For the text-containing cell, return its midpoint in [X, Y] coordinate format. 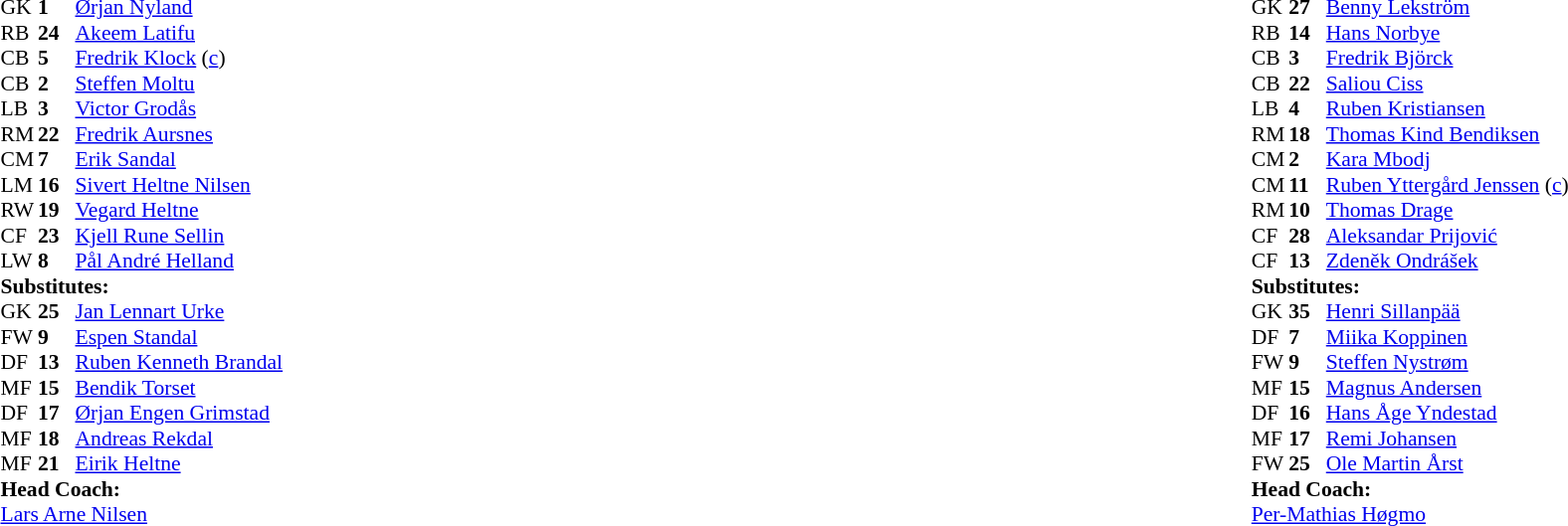
23 [57, 236]
28 [1307, 236]
35 [1307, 311]
Steffen Moltu [179, 84]
Andreas Rekdal [179, 438]
RW [19, 210]
10 [1307, 210]
Fredrik Aursnes [179, 134]
14 [1307, 33]
Bendik Torset [179, 388]
Eirik Heltne [179, 464]
Vegard Heltne [179, 210]
Kjell Rune Sellin [179, 236]
Substitutes: [141, 286]
4 [1307, 108]
Erik Sandal [179, 160]
5 [57, 59]
21 [57, 464]
Ørjan Engen Grimstad [179, 413]
Fredrik Klock (c) [179, 59]
Pål André Helland [179, 262]
Sivert Heltne Nilsen [179, 185]
LM [19, 185]
Head Coach: [141, 489]
Ruben Kenneth Brandal [179, 363]
Espen Standal [179, 337]
19 [57, 210]
11 [1307, 185]
Jan Lennart Urke [179, 311]
Victor Grodås [179, 108]
Akeem Latifu [179, 33]
8 [57, 262]
24 [57, 33]
LW [19, 262]
